Return the [x, y] coordinate for the center point of the cell that contains the specified text.  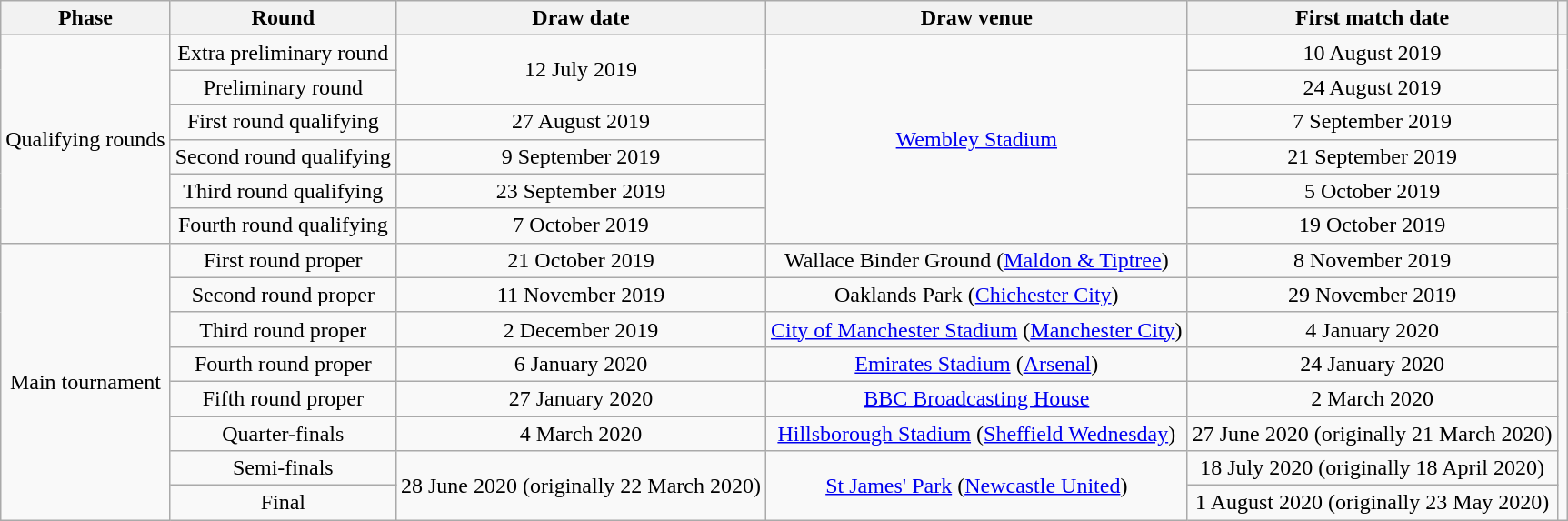
Main tournament [85, 381]
Phase [85, 18]
Fourth round qualifying [283, 225]
Wembley Stadium [976, 139]
Extra preliminary round [283, 53]
Fourth round proper [283, 364]
Hillsborough Stadium (Sheffield Wednesday) [976, 434]
24 August 2019 [1373, 87]
11 November 2019 [580, 295]
28 June 2020 (originally 22 March 2020) [580, 486]
21 October 2019 [580, 260]
Final [283, 503]
2 December 2019 [580, 329]
27 August 2019 [580, 122]
St James' Park (Newcastle United) [976, 486]
29 November 2019 [1373, 295]
Second round qualifying [283, 156]
23 September 2019 [580, 191]
Round [283, 18]
Draw date [580, 18]
24 January 2020 [1373, 364]
2 March 2020 [1373, 398]
19 October 2019 [1373, 225]
27 June 2020 (originally 21 March 2020) [1373, 434]
BBC Broadcasting House [976, 398]
Second round proper [283, 295]
Emirates Stadium (Arsenal) [976, 364]
Semi-finals [283, 468]
5 October 2019 [1373, 191]
4 January 2020 [1373, 329]
18 July 2020 (originally 18 April 2020) [1373, 468]
First round qualifying [283, 122]
Oaklands Park (Chichester City) [976, 295]
6 January 2020 [580, 364]
8 November 2019 [1373, 260]
7 October 2019 [580, 225]
Quarter-finals [283, 434]
4 March 2020 [580, 434]
7 September 2019 [1373, 122]
9 September 2019 [580, 156]
Preliminary round [283, 87]
Fifth round proper [283, 398]
Wallace Binder Ground (Maldon & Tiptree) [976, 260]
27 January 2020 [580, 398]
First match date [1373, 18]
Third round qualifying [283, 191]
12 July 2019 [580, 70]
Qualifying rounds [85, 139]
10 August 2019 [1373, 53]
Third round proper [283, 329]
21 September 2019 [1373, 156]
Draw venue [976, 18]
City of Manchester Stadium (Manchester City) [976, 329]
First round proper [283, 260]
1 August 2020 (originally 23 May 2020) [1373, 503]
